Provide the [x, y] coordinate of the cell's center where the given text is located.  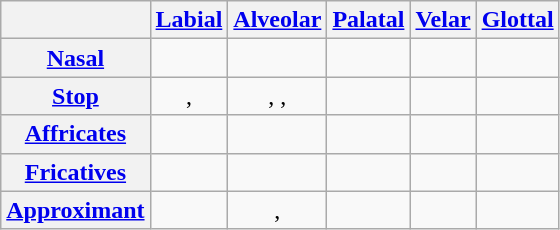
Glottal [518, 20]
Velar [443, 20]
Stop [76, 96]
Labial [189, 20]
Nasal [76, 58]
Fricatives [76, 172]
Affricates [76, 134]
Alveolar [278, 20]
Palatal [368, 20]
Approximant [76, 210]
, , [278, 96]
